Find where the given text appears and provide that cell's center as [x, y] coordinate. 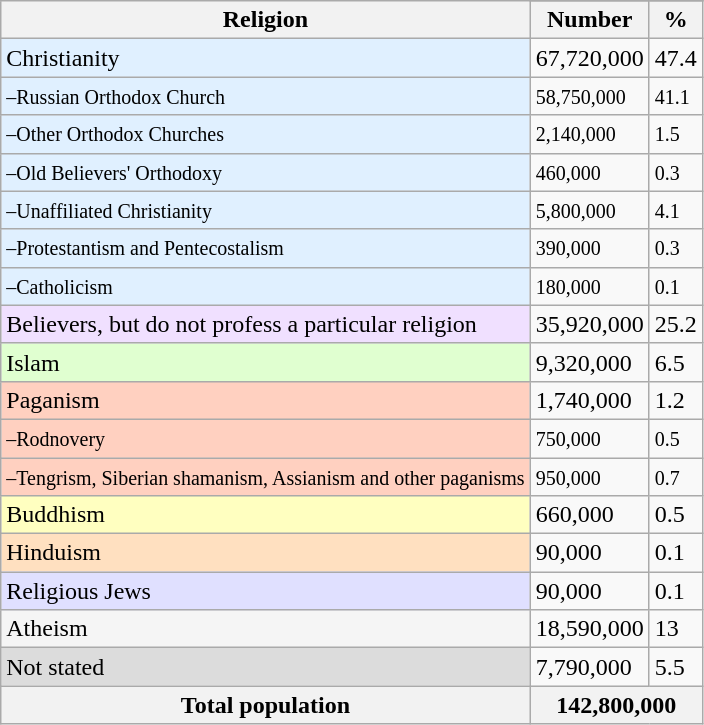
–Old Believers' Orthodoxy [266, 172]
–Catholicism [266, 286]
460,000 [590, 172]
750,000 [590, 438]
13 [676, 629]
5.5 [676, 667]
–Unaffiliated Christianity [266, 210]
9,320,000 [590, 362]
2,140,000 [590, 134]
6.5 [676, 362]
5,800,000 [590, 210]
660,000 [590, 515]
Islam [266, 362]
Religion [266, 20]
67,720,000 [590, 58]
% [676, 20]
47.4 [676, 58]
–Rodnovery [266, 438]
18,590,000 [590, 629]
1,740,000 [590, 400]
Atheism [266, 629]
–Russian Orthodox Church [266, 96]
180,000 [590, 286]
Not stated [266, 667]
Hinduism [266, 553]
7,790,000 [590, 667]
41.1 [676, 96]
Religious Jews [266, 591]
0.7 [676, 477]
–Protestantism and Pentecostalism [266, 248]
Believers, but do not profess a particular religion [266, 324]
1.5 [676, 134]
Christianity [266, 58]
142,800,000 [616, 705]
–Other Orthodox Churches [266, 134]
–Tengrism, Siberian shamanism, Assianism and other paganisms [266, 477]
390,000 [590, 248]
Total population [266, 705]
Number [590, 20]
58,750,000 [590, 96]
Paganism [266, 400]
950,000 [590, 477]
4.1 [676, 210]
25.2 [676, 324]
1.2 [676, 400]
35,920,000 [590, 324]
Buddhism [266, 515]
